Output the (X, Y) coordinate of the center of the cell containing the given text.  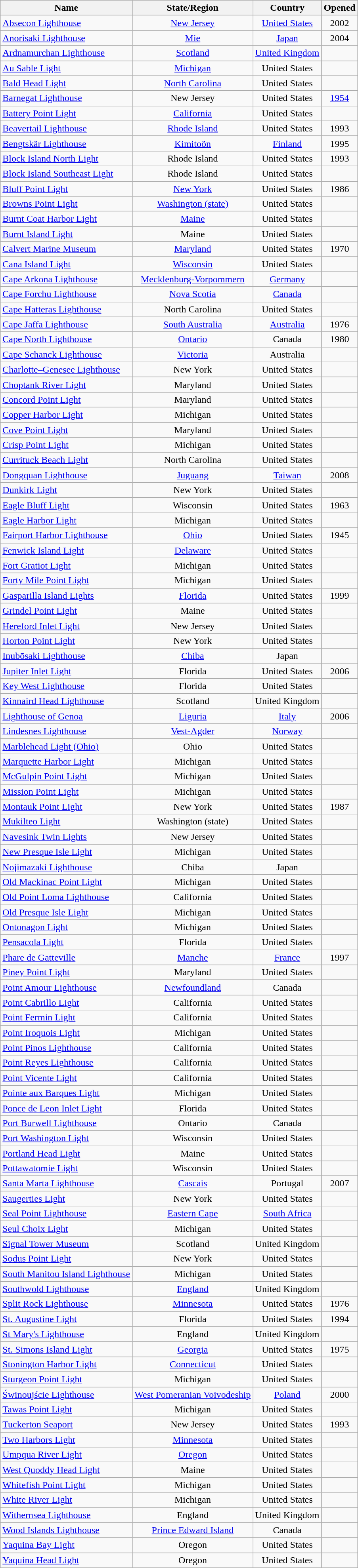
Manche (193, 957)
Point Vicente Light (67, 1078)
Mecklenburg-Vorpommern (193, 279)
Inubōsaki Lighthouse (67, 656)
Portland Head Light (67, 1153)
Portugal (287, 1184)
Eagle Bluff Light (67, 505)
Bald Head Light (67, 83)
Point Reyes Lighthouse (67, 1063)
Cape Hatteras Lighthouse (67, 309)
Finland (287, 143)
Barnegat Lighthouse (67, 98)
Sodus Point Light (67, 1259)
Pensacola Light (67, 942)
Split Rock Lighthouse (67, 1304)
Lindesnes Lighthouse (67, 731)
Browns Point Light (67, 204)
Marblehead Light (Ohio) (67, 746)
Signal Tower Museum (67, 1244)
Name (67, 8)
Cascais (193, 1184)
Absecon Lighthouse (67, 23)
State/Region (193, 8)
Eastern Cape (193, 1214)
Delaware (193, 550)
Bluff Point Light (67, 189)
Seal Point Lighthouse (67, 1214)
Kinnaird Head Lighthouse (67, 701)
Copper Harbor Light (67, 415)
Yaquina Head Light (67, 1560)
Currituck Beach Light (67, 460)
Sturgeon Point Light (67, 1379)
Point Amour Lighthouse (67, 988)
Port Burwell Lighthouse (67, 1123)
St. Simons Island Light (67, 1349)
Cape Jaffa Lighthouse (67, 324)
Seul Choix Light (67, 1229)
Lighthouse of Genoa (67, 716)
Cape Schanck Lighthouse (67, 354)
Ponce de Leon Inlet Light (67, 1108)
Stonington Harbor Light (67, 1364)
Connecticut (193, 1364)
Old Presque Isle Light (67, 912)
1975 (339, 1349)
Ardnamurchan Lighthouse (67, 53)
South Manitou Island Lighthouse (67, 1274)
Key West Lighthouse (67, 686)
Norway (287, 731)
Crisp Point Light (67, 445)
Fenwick Island Light (67, 550)
Jupiter Inlet Light (67, 671)
Anorisaki Lighthouse (67, 38)
Fairport Harbor Lighthouse (67, 535)
West Quoddy Head Light (67, 1470)
Burnt Island Light (67, 234)
Vest-Agder (193, 731)
2008 (339, 475)
Two Harbors Light (67, 1440)
Battery Point Light (67, 113)
Montauk Point Light (67, 807)
Forty Mile Point Light (67, 580)
1987 (339, 807)
Germany (287, 279)
Calvert Marine Museum (67, 249)
Cape Arkona Lighthouse (67, 279)
Port Washington Light (67, 1138)
1997 (339, 957)
Georgia (193, 1349)
Grindel Point Light (67, 611)
Prince Edward Island (193, 1530)
Eagle Harbor Light (67, 520)
Phare de Gatteville (67, 957)
Wood Islands Lighthouse (67, 1530)
Marquette Harbor Light (67, 761)
Świnoujście Lighthouse (67, 1394)
Tawas Point Light (67, 1410)
St Mary's Lighthouse (67, 1334)
1954 (339, 98)
Taiwan (287, 475)
Old Point Loma Lighthouse (67, 897)
Santa Marta Lighthouse (67, 1184)
Cove Point Light (67, 430)
Piney Point Light (67, 972)
Charlotte–Genesee Lighthouse (67, 369)
Poland (287, 1394)
Nova Scotia (193, 294)
2000 (339, 1394)
Mukilteo Light (67, 822)
Concord Point Light (67, 400)
Point Cabrillo Light (67, 1003)
Italy (287, 716)
St. Augustine Light (67, 1319)
Umpqua River Light (67, 1455)
1970 (339, 249)
1980 (339, 339)
Mission Point Light (67, 792)
McGulpin Point Light (67, 776)
Dunkirk Light (67, 490)
2007 (339, 1184)
Gasparilla Island Lights (67, 596)
Fort Gratiot Light (67, 565)
1994 (339, 1319)
Point Iroquois Light (67, 1033)
Pointe aux Barques Light (67, 1093)
1995 (339, 143)
1999 (339, 596)
Southwold Lighthouse (67, 1289)
Saugerties Light (67, 1199)
Nojimazaki Lighthouse (67, 867)
Choptank River Light (67, 384)
New Presque Isle Light (67, 852)
2004 (339, 38)
Kimitoön (193, 143)
Yaquina Bay Light (67, 1545)
Country (287, 8)
Mie (193, 38)
Dongquan Lighthouse (67, 475)
Newfoundland (193, 988)
1945 (339, 535)
1986 (339, 189)
France (287, 957)
Juguang (193, 475)
Opened (339, 8)
Bengtskär Lighthouse (67, 143)
South Australia (193, 324)
Tuckerton Seaport (67, 1425)
Cape Forchu Lighthouse (67, 294)
1963 (339, 505)
Pottawatomie Light (67, 1168)
Burnt Coat Harbor Light (67, 219)
Liguria (193, 716)
West Pomeranian Voivodeship (193, 1394)
Withernsea Lighthouse (67, 1515)
Ontonagon Light (67, 927)
Cana Island Light (67, 264)
Cape North Lighthouse (67, 339)
Point Pinos Lighthouse (67, 1048)
Beavertail Lighthouse (67, 128)
Au Sable Light (67, 68)
Victoria (193, 354)
Hereford Inlet Light (67, 626)
2002 (339, 23)
Point Fermin Light (67, 1018)
Block Island North Light (67, 158)
Horton Point Light (67, 641)
South Africa (287, 1214)
Whitefish Point Light (67, 1485)
Old Mackinac Point Light (67, 882)
Navesink Twin Lights (67, 837)
Block Island Southeast Light (67, 173)
White River Light (67, 1500)
